Find where the given text appears and provide that cell's center as [X, Y] coordinate. 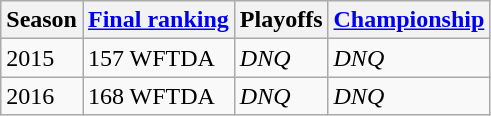
168 WFTDA [158, 96]
2015 [42, 58]
Playoffs [281, 20]
2016 [42, 96]
Season [42, 20]
Championship [409, 20]
Final ranking [158, 20]
157 WFTDA [158, 58]
